For the text-containing cell, return its midpoint in [x, y] coordinate format. 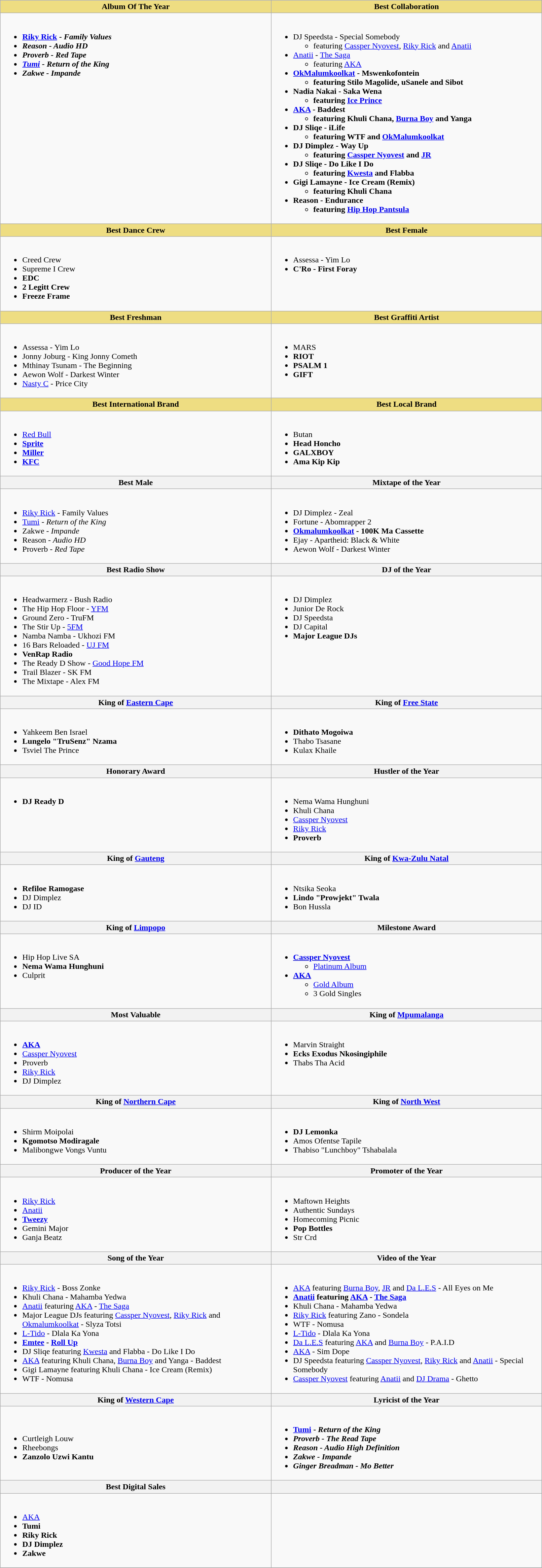
Honorary Award [136, 771]
King of Mpumalanga [406, 1015]
Mixtape of the Year [406, 482]
Hustler of the Year [406, 771]
MARSRIOTPSALM 1GIFT [406, 361]
Most Valuable [136, 1015]
Curtleigh LouwRheebongsZanzolo Uzwi Kantu [136, 1443]
Riky Rick - Family ValuesTumi - Return of the KingZakwe - ImpandeReason - Audio HDProverb - Red Tape [136, 526]
Nema Wama HunghuniKhuli ChanaCassper NyovestRiky RickProverb [406, 815]
Riky RickAnatiiTweezyGemini MajorGanja Beatz [136, 1214]
Red BullSpriteMillerKFC [136, 443]
Best Male [136, 482]
Best Local Brand [406, 404]
King of Western Cape [136, 1400]
Video of the Year [406, 1258]
King of Eastern Cape [136, 702]
Yahkeem Ben IsraelLungelo "TruSenz" NzamaTsviel The Prince [136, 737]
Best Dance Crew [136, 230]
Creed CrewSupreme I CrewEDC2 Legitt CrewFreeze Frame [136, 274]
Best Female [406, 230]
AKACassper NyovestProverbRiky RickDJ Dimplez [136, 1058]
Cassper NyovestPlatinum AlbumAKAGold Album3 Gold Singles [406, 971]
King of Limpopo [136, 927]
Best Collaboration [406, 7]
ButanHead HonchoGALXBOYAma Kip Kip [406, 443]
Best Graffiti Artist [406, 317]
Producer of the Year [136, 1171]
King of Gauteng [136, 859]
Milestone Award [406, 927]
Ntsika SeokaLindo "Prowjekt" TwalaBon Hussla [406, 893]
DJ Ready D [136, 815]
King of Northern Cape [136, 1102]
Shirm MoipolaiKgomotso ModiragaleMalibongwe Vongs Vuntu [136, 1136]
Best Radio Show [136, 570]
Assessa - Yim LoC'Ro - First Foray [406, 274]
Maftown HeightsAuthentic SundaysHomecoming PicnicPop BottlesStr Crd [406, 1214]
King of Free State [406, 702]
DJ LemonkaAmos Ofentse TapileThabiso "Lunchboy" Tshabalala [406, 1136]
Album Of The Year [136, 7]
Lyricist of the Year [406, 1400]
Riky Rick - Family ValuesReason - Audio HDProverb - Red TapeTumi - Return of the KingZakwe - Impande [136, 118]
Song of the Year [136, 1258]
DJ of the Year [406, 570]
Hip Hop Live SANema Wama HunghuniCulprit [136, 971]
AKATumiRiky RickDJ DimplezZakwe [136, 1531]
King of North West [406, 1102]
King of Kwa-Zulu Natal [406, 859]
Best International Brand [136, 404]
DJ Dimplez - ZealFortune - Abomrapper 2Okmalumkoolkat - 100K Ma CassetteEjay - Apartheid: Black & WhiteAewon Wolf - Darkest Winter [406, 526]
DJ DimplezJunior De RockDJ SpeedstaDJ CapitalMajor League DJs [406, 636]
Assessa - Yim LoJonny Joburg - King Jonny ComethMthinay Tsunam - The BeginningAewon Wolf - Darkest WinterNasty C - Price City [136, 361]
Tumi - Return of the KingProverb - The Read TapeReason - Audio High DefinitionZakwe - ImpandeGinger Breadman - Mo Better [406, 1443]
Marvin StraightEcks Exodus NkosingiphileThabs Tha Acid [406, 1058]
Best Digital Sales [136, 1487]
Promoter of the Year [406, 1171]
Refiloe RamogaseDJ DimplezDJ ID [136, 893]
Best Freshman [136, 317]
Dithato MogoiwaThabo TsasaneKulax Khaile [406, 737]
